Search for the cell housing the specified text and yield its [x, y] center coordinate. 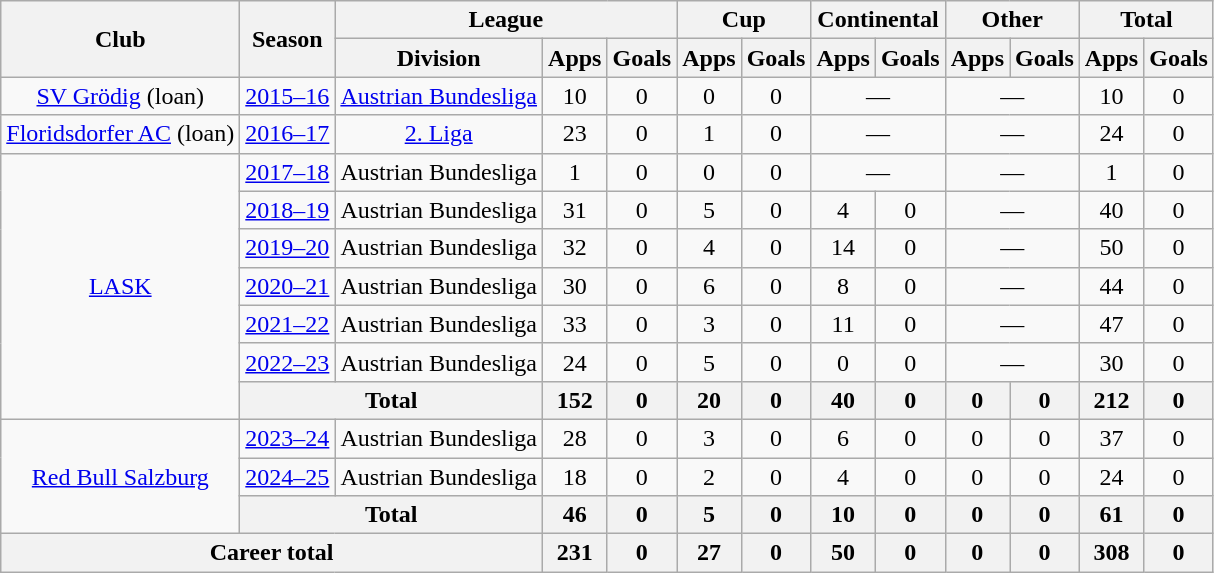
Club [120, 39]
Other [1012, 20]
47 [1111, 324]
2016–17 [288, 134]
23 [575, 134]
Red Bull Salzburg [120, 476]
28 [575, 438]
2023–24 [288, 438]
37 [1111, 438]
2024–25 [288, 477]
Division [439, 58]
308 [1111, 553]
Continental [878, 20]
Career total [272, 553]
31 [575, 210]
18 [575, 477]
44 [1111, 286]
2017–18 [288, 172]
2021–22 [288, 324]
2018–19 [288, 210]
61 [1111, 515]
33 [575, 324]
League [506, 20]
SV Grödig (loan) [120, 96]
2019–20 [288, 248]
20 [709, 400]
11 [843, 324]
46 [575, 515]
Floridsdorfer AC (loan) [120, 134]
231 [575, 553]
2020–21 [288, 286]
2. Liga [439, 134]
152 [575, 400]
8 [843, 286]
2 [709, 477]
2022–23 [288, 362]
212 [1111, 400]
14 [843, 248]
Season [288, 39]
Cup [744, 20]
LASK [120, 286]
32 [575, 248]
2015–16 [288, 96]
27 [709, 553]
